Locate the cell with the specified text and output its [X, Y] center coordinate. 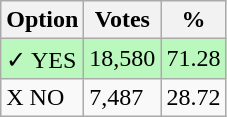
71.28 [194, 59]
Votes [122, 20]
✓ YES [42, 59]
Option [42, 20]
18,580 [122, 59]
% [194, 20]
X NO [42, 97]
28.72 [194, 97]
7,487 [122, 97]
